Find where the given text appears and provide that cell's center as [x, y] coordinate. 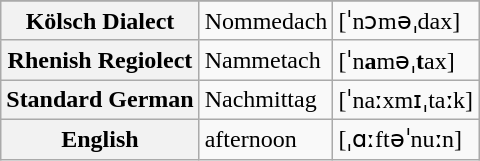
Nachmittag [266, 100]
Standard German [100, 100]
afternoon [266, 139]
[ˌɑːftəˈnuːn] [406, 139]
Kölsch Dialect [100, 21]
[ˈnɔməˌdax] [406, 21]
[ˈnaːxmɪˌtaːk] [406, 100]
Nommedach [266, 21]
English [100, 139]
Rhenish Regiolect [100, 60]
Nammetach [266, 60]
[ˈnaməˌtax] [406, 60]
